For the text-containing cell, return its midpoint in [x, y] coordinate format. 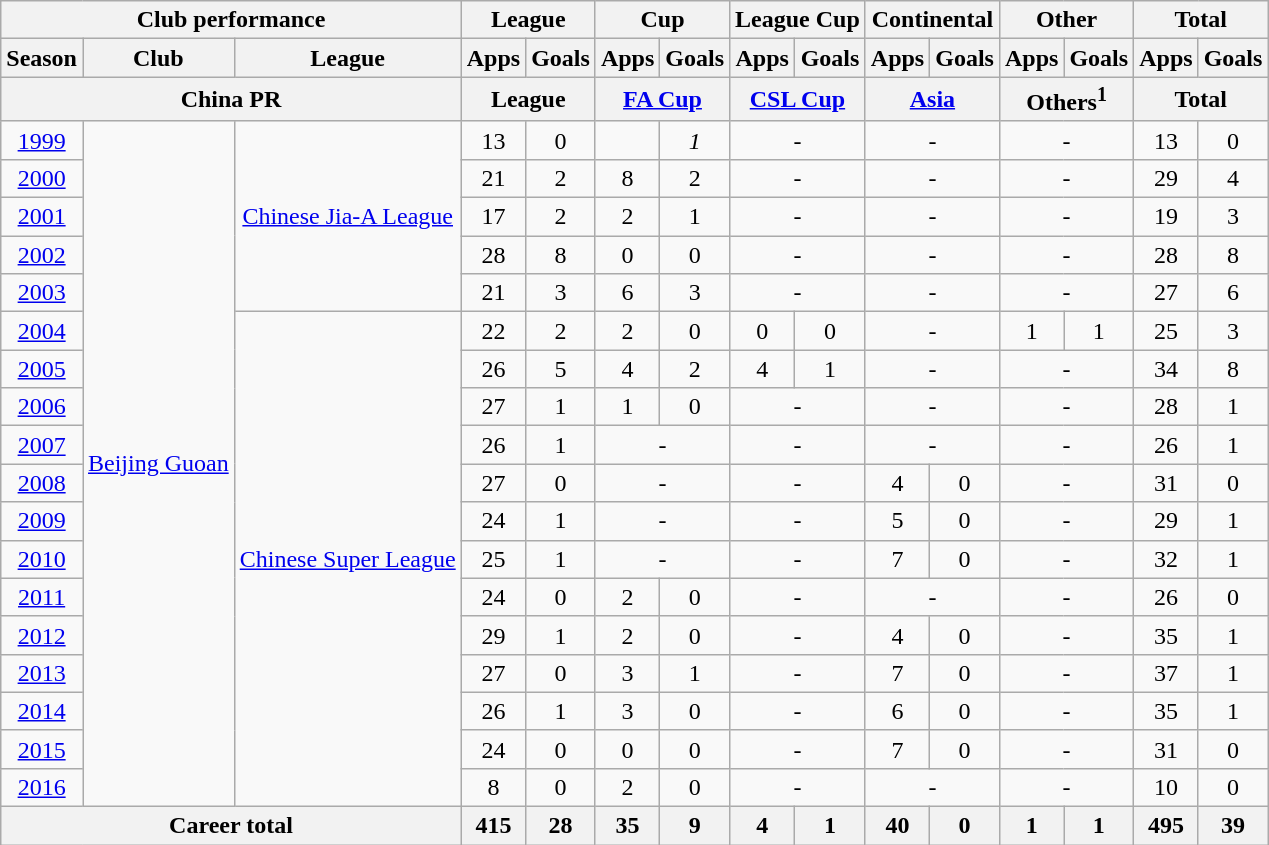
2005 [42, 369]
2001 [42, 217]
495 [1166, 826]
19 [1166, 217]
2010 [42, 559]
Club performance [231, 20]
415 [493, 826]
1999 [42, 140]
China PR [231, 100]
2004 [42, 331]
Club [158, 58]
17 [493, 217]
9 [695, 826]
CSL Cup [798, 100]
Others1 [1066, 100]
2002 [42, 255]
39 [1233, 826]
Career total [231, 826]
2015 [42, 749]
34 [1166, 369]
2011 [42, 597]
2006 [42, 407]
FA Cup [662, 100]
2013 [42, 673]
2014 [42, 711]
10 [1166, 787]
32 [1166, 559]
League Cup [798, 20]
Season [42, 58]
2000 [42, 178]
2003 [42, 293]
40 [897, 826]
Beijing Guoan [158, 464]
Chinese Super League [348, 560]
37 [1166, 673]
Chinese Jia-A League [348, 216]
Other [1066, 20]
Asia [932, 100]
Cup [662, 20]
2016 [42, 787]
2007 [42, 445]
Continental [932, 20]
2008 [42, 483]
2009 [42, 521]
22 [493, 331]
2012 [42, 635]
